Output the (x, y) coordinate of the center of the cell containing the given text.  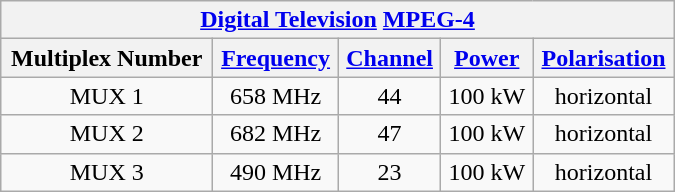
658 MHz (276, 96)
490 MHz (276, 172)
Digital Television MPEG-4 (338, 20)
Power (487, 58)
MUX 3 (107, 172)
MUX 2 (107, 134)
47 (389, 134)
Channel (389, 58)
44 (389, 96)
MUX 1 (107, 96)
Frequency (276, 58)
682 MHz (276, 134)
23 (389, 172)
Multiplex Number (107, 58)
Polarisation (604, 58)
